For the text-containing cell, return its midpoint in [X, Y] coordinate format. 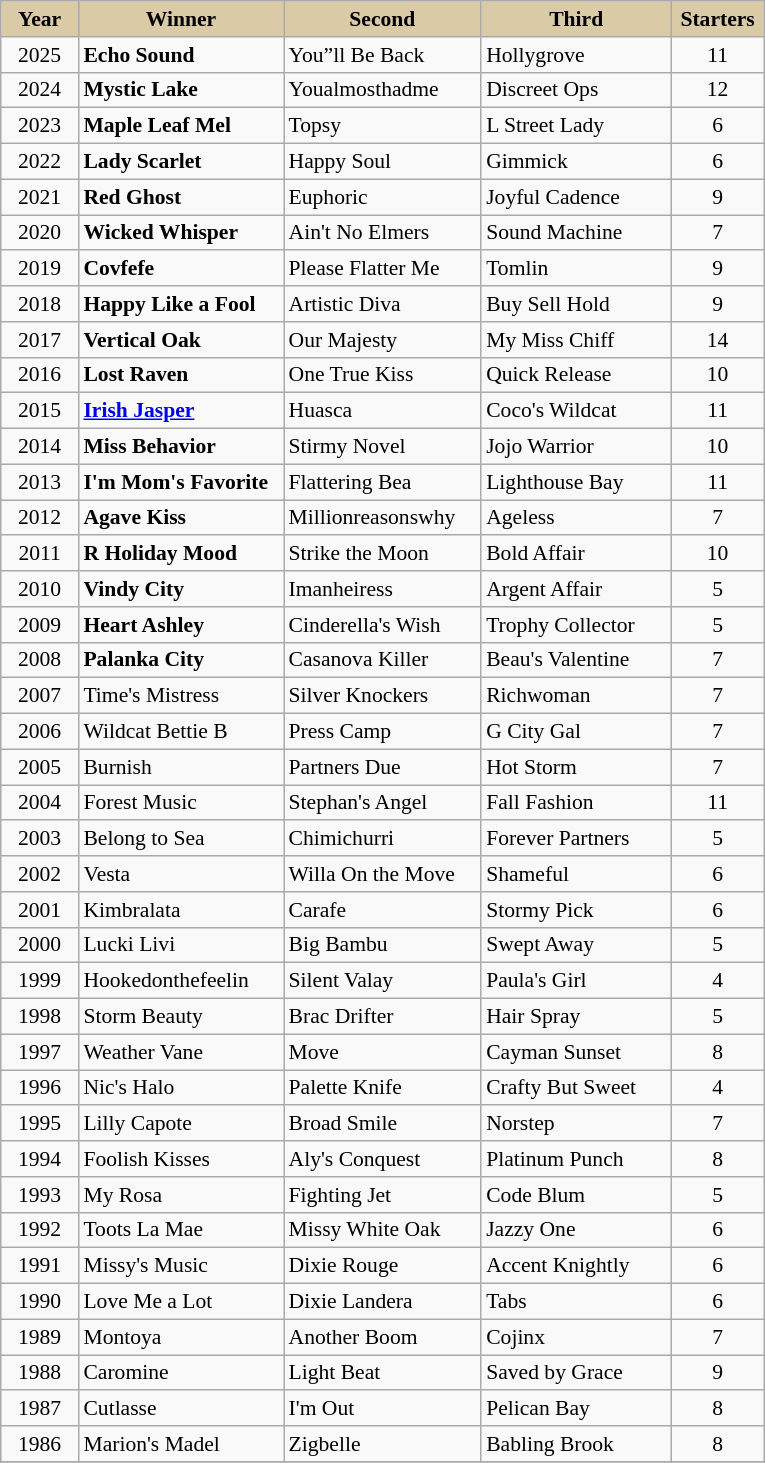
Paula's Girl [576, 981]
Trophy Collector [576, 625]
Another Boom [383, 1337]
2008 [40, 660]
Vindy City [180, 589]
2018 [40, 304]
Gimmick [576, 162]
R Holiday Mood [180, 554]
Lady Scarlet [180, 162]
Silent Valay [383, 981]
Starters [718, 19]
Burnish [180, 767]
Hookedonthefeelin [180, 981]
12 [718, 90]
1988 [40, 1373]
2024 [40, 90]
Move [383, 1052]
1994 [40, 1159]
Hair Spray [576, 1017]
Weather Vane [180, 1052]
Red Ghost [180, 197]
Lilly Capote [180, 1124]
Love Me a Lot [180, 1302]
Code Blum [576, 1195]
2002 [40, 874]
2000 [40, 945]
Fighting Jet [383, 1195]
Zigbelle [383, 1444]
Cutlasse [180, 1409]
1998 [40, 1017]
2015 [40, 411]
1992 [40, 1230]
Forever Partners [576, 839]
Beau's Valentine [576, 660]
2007 [40, 696]
Platinum Punch [576, 1159]
1997 [40, 1052]
2017 [40, 340]
2003 [40, 839]
Brac Drifter [383, 1017]
Cinderella's Wish [383, 625]
Heart Ashley [180, 625]
Ageless [576, 518]
Crafty But Sweet [576, 1088]
Kimbralata [180, 910]
1996 [40, 1088]
You”ll Be Back [383, 55]
Chimichurri [383, 839]
1990 [40, 1302]
Quick Release [576, 375]
Maple Leaf Mel [180, 126]
Time's Mistress [180, 696]
Sound Machine [576, 233]
1986 [40, 1444]
Casanova Killer [383, 660]
Montoya [180, 1337]
14 [718, 340]
One True Kiss [383, 375]
2001 [40, 910]
Mystic Lake [180, 90]
L Street Lady [576, 126]
2009 [40, 625]
2022 [40, 162]
Press Camp [383, 732]
Hollygrove [576, 55]
Palette Knife [383, 1088]
I'm Mom's Favorite [180, 482]
Babling Brook [576, 1444]
Huasca [383, 411]
1993 [40, 1195]
Echo Sound [180, 55]
Toots La Mae [180, 1230]
2010 [40, 589]
Vesta [180, 874]
Second [383, 19]
1987 [40, 1409]
Discreet Ops [576, 90]
Hot Storm [576, 767]
Lucki Livi [180, 945]
Year [40, 19]
Please Flatter Me [383, 269]
Stormy Pick [576, 910]
Happy Soul [383, 162]
Norstep [576, 1124]
Millionreasonswhy [383, 518]
My Miss Chiff [576, 340]
Vertical Oak [180, 340]
Wicked Whisper [180, 233]
Fall Fashion [576, 803]
Silver Knockers [383, 696]
Irish Jasper [180, 411]
2014 [40, 447]
Storm Beauty [180, 1017]
Nic's Halo [180, 1088]
2016 [40, 375]
Light Beat [383, 1373]
Argent Affair [576, 589]
Foolish Kisses [180, 1159]
Euphoric [383, 197]
Strike the Moon [383, 554]
Dixie Rouge [383, 1266]
Joyful Cadence [576, 197]
Belong to Sea [180, 839]
Missy White Oak [383, 1230]
Miss Behavior [180, 447]
Swept Away [576, 945]
Lost Raven [180, 375]
Richwoman [576, 696]
Bold Affair [576, 554]
Partners Due [383, 767]
2019 [40, 269]
Our Majesty [383, 340]
Broad Smile [383, 1124]
2011 [40, 554]
2005 [40, 767]
Accent Knightly [576, 1266]
2021 [40, 197]
Saved by Grace [576, 1373]
Winner [180, 19]
Jazzy One [576, 1230]
Jojo Warrior [576, 447]
Missy's Music [180, 1266]
Tabs [576, 1302]
2006 [40, 732]
Stirmy Novel [383, 447]
Cojinx [576, 1337]
Shameful [576, 874]
Cayman Sunset [576, 1052]
Covfefe [180, 269]
1995 [40, 1124]
I'm Out [383, 1409]
Wildcat Bettie B [180, 732]
Coco's Wildcat [576, 411]
Forest Music [180, 803]
2025 [40, 55]
Tomlin [576, 269]
Carafe [383, 910]
1991 [40, 1266]
Stephan's Angel [383, 803]
Palanka City [180, 660]
Agave Kiss [180, 518]
Flattering Bea [383, 482]
Lighthouse Bay [576, 482]
1989 [40, 1337]
2004 [40, 803]
2012 [40, 518]
Caromine [180, 1373]
2023 [40, 126]
Buy Sell Hold [576, 304]
2020 [40, 233]
Happy Like a Fool [180, 304]
2013 [40, 482]
Big Bambu [383, 945]
Pelican Bay [576, 1409]
Ain't No Elmers [383, 233]
G City Gal [576, 732]
Aly's Conquest [383, 1159]
My Rosa [180, 1195]
Marion's Madel [180, 1444]
Artistic Diva [383, 304]
Youalmosthadme [383, 90]
Third [576, 19]
Willa On the Move [383, 874]
Topsy [383, 126]
Dixie Landera [383, 1302]
Imanheiress [383, 589]
1999 [40, 981]
